Pinpoint the cell where the given text exists, returning its [X, Y] midpoint coordinate. 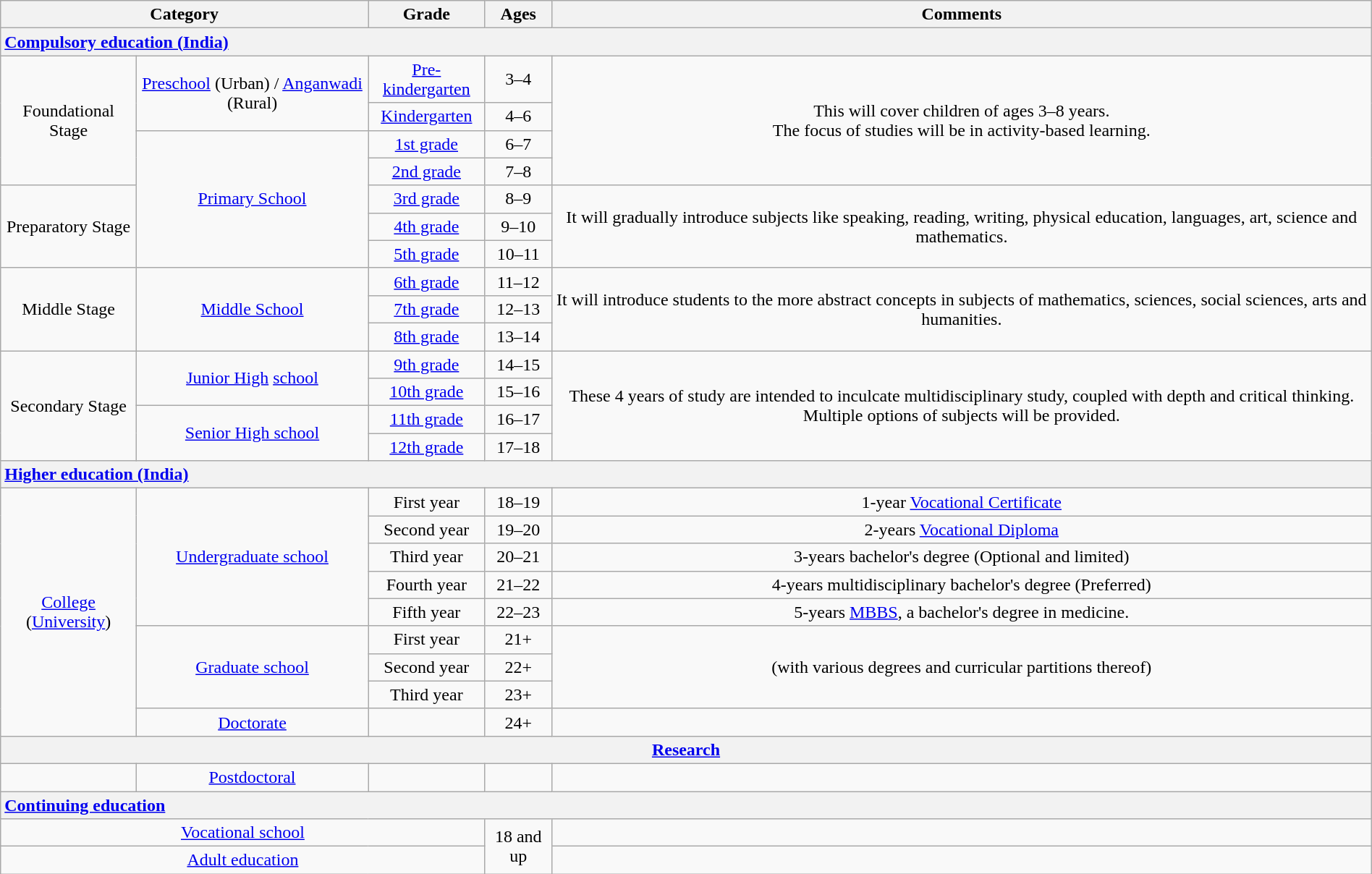
19–20 [518, 530]
4–6 [518, 116]
11–12 [518, 281]
1-year Vocational Certificate [961, 502]
Secondary Stage [69, 405]
6–7 [518, 144]
Comments [961, 14]
Senior High school [252, 433]
20–21 [518, 557]
Continuing education [686, 805]
Foundational Stage [69, 120]
22–23 [518, 612]
Primary School [252, 199]
1st grade [427, 144]
9th grade [427, 364]
18 and up [518, 847]
This will cover children of ages 3–8 years.The focus of studies will be in activity-based learning. [961, 120]
Vocational school [243, 833]
23+ [518, 695]
4th grade [427, 226]
22+ [518, 667]
Doctorate [252, 722]
Undergraduate school [252, 557]
Junior High school [252, 378]
3rd grade [427, 199]
8th grade [427, 336]
Adult education [243, 860]
3-years bachelor's degree (Optional and limited) [961, 557]
13–14 [518, 336]
Kindergarten [427, 116]
10th grade [427, 392]
15–16 [518, 392]
It will gradually introduce subjects like speaking, reading, writing, physical education, languages, art, science and mathematics. [961, 226]
2-years Vocational Diploma [961, 530]
14–15 [518, 364]
24+ [518, 722]
It will introduce students to the more abstract concepts in subjects of mathematics, sciences, social sciences, arts and humanities. [961, 309]
Research [686, 750]
12th grade [427, 447]
12–13 [518, 309]
8–9 [518, 199]
Higher education (India) [686, 475]
6th grade [427, 281]
2nd grade [427, 171]
Graduate school [252, 667]
Middle Stage [69, 309]
Grade [427, 14]
Fourth year [427, 585]
Middle School [252, 309]
Pre-kindergarten [427, 80]
Fifth year [427, 612]
7–8 [518, 171]
17–18 [518, 447]
21–22 [518, 585]
Postdoctoral [252, 777]
(with various degrees and curricular partitions thereof) [961, 667]
Compulsory education (India) [686, 42]
College (University) [69, 612]
9–10 [518, 226]
7th grade [427, 309]
Category [185, 14]
21+ [518, 640]
3–4 [518, 80]
Preschool (Urban) / Anganwadi (Rural) [252, 93]
18–19 [518, 502]
Preparatory Stage [69, 226]
4-years multidisciplinary bachelor's degree (Preferred) [961, 585]
16–17 [518, 420]
10–11 [518, 254]
Ages [518, 14]
11th grade [427, 420]
5-years MBBS, a bachelor's degree in medicine. [961, 612]
5th grade [427, 254]
